Search for the cell housing the specified text and yield its [x, y] center coordinate. 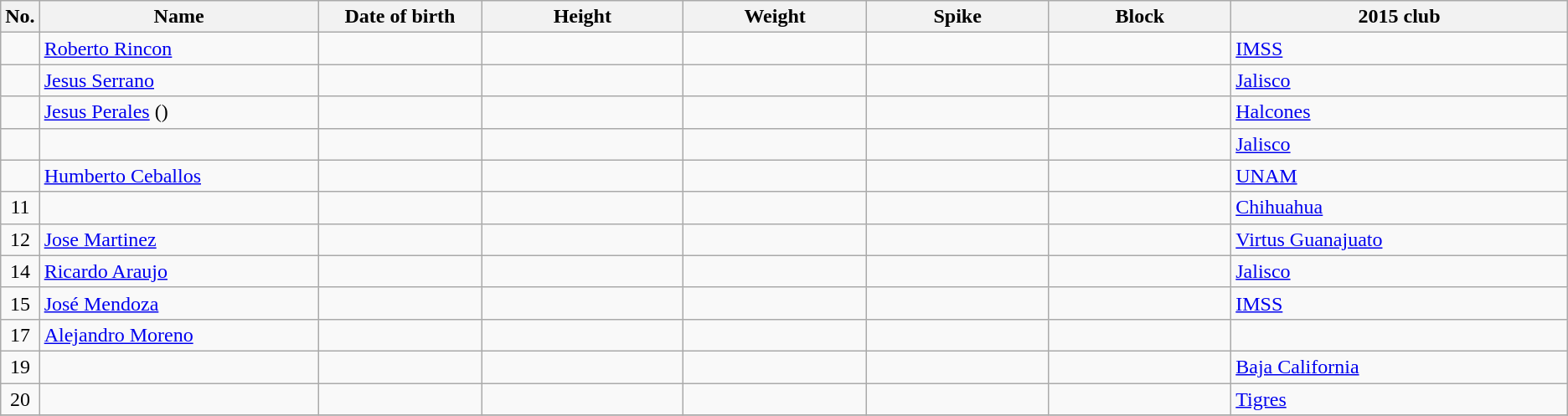
17 [20, 335]
José Mendoza [179, 303]
Tigres [1400, 399]
Ricardo Araujo [179, 271]
Roberto Rincon [179, 49]
Virtus Guanajuato [1400, 239]
12 [20, 239]
20 [20, 399]
Date of birth [400, 17]
Chihuahua [1400, 208]
Jesus Perales () [179, 112]
11 [20, 208]
Block [1140, 17]
15 [20, 303]
Jose Martinez [179, 239]
UNAM [1400, 176]
Jesus Serrano [179, 80]
19 [20, 367]
14 [20, 271]
Height [583, 17]
Alejandro Moreno [179, 335]
Humberto Ceballos [179, 176]
Weight [776, 17]
No. [20, 17]
2015 club [1400, 17]
Baja California [1400, 367]
Halcones [1400, 112]
Name [179, 17]
Spike [957, 17]
